From the cell containing the given text, extract its center point as [X, Y] coordinate. 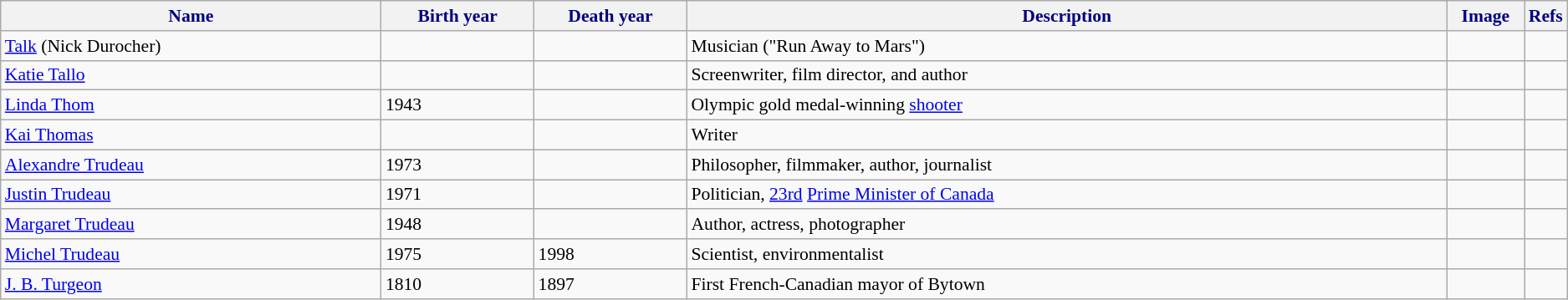
1973 [458, 165]
1948 [458, 225]
Talk (Nick Durocher) [191, 46]
Linda Thom [191, 105]
Writer [1067, 135]
1971 [458, 195]
Philosopher, filmmaker, author, journalist [1067, 165]
Kai Thomas [191, 135]
1998 [610, 254]
Alexandre Trudeau [191, 165]
Justin Trudeau [191, 195]
First French-Canadian mayor of Bytown [1067, 284]
1897 [610, 284]
1943 [458, 105]
1810 [458, 284]
Refs [1545, 16]
1975 [458, 254]
Name [191, 16]
Image [1485, 16]
Scientist, environmentalist [1067, 254]
Screenwriter, film director, and author [1067, 75]
Katie Tallo [191, 75]
Politician, 23rd Prime Minister of Canada [1067, 195]
Musician ("Run Away to Mars") [1067, 46]
Description [1067, 16]
Margaret Trudeau [191, 225]
Michel Trudeau [191, 254]
Olympic gold medal-winning shooter [1067, 105]
Birth year [458, 16]
J. B. Turgeon [191, 284]
Author, actress, photographer [1067, 225]
Death year [610, 16]
